Search for the cell housing the specified text and yield its (x, y) center coordinate. 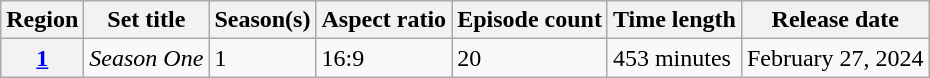
Season(s) (262, 20)
February 27, 2024 (835, 58)
16:9 (384, 58)
Release date (835, 20)
453 minutes (674, 58)
Set title (146, 20)
20 (530, 58)
Aspect ratio (384, 20)
Episode count (530, 20)
Season One (146, 58)
Time length (674, 20)
Region (42, 20)
